Scan for the cell matching the given text and deliver its [X, Y] coordinate at center. 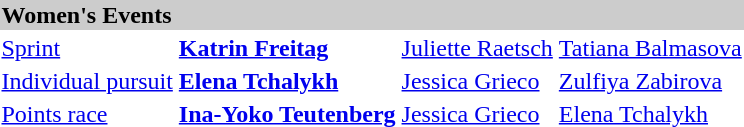
Katrin Freitag [287, 48]
Jessica Grieco [477, 81]
Tatiana Balmasova [650, 48]
Sprint [87, 48]
Zulfiya Zabirova [650, 81]
Elena Tchalykh [287, 81]
Women's Events [372, 15]
Individual pursuit [87, 81]
Juliette Raetsch [477, 48]
